Search for the cell housing the specified text and yield its [x, y] center coordinate. 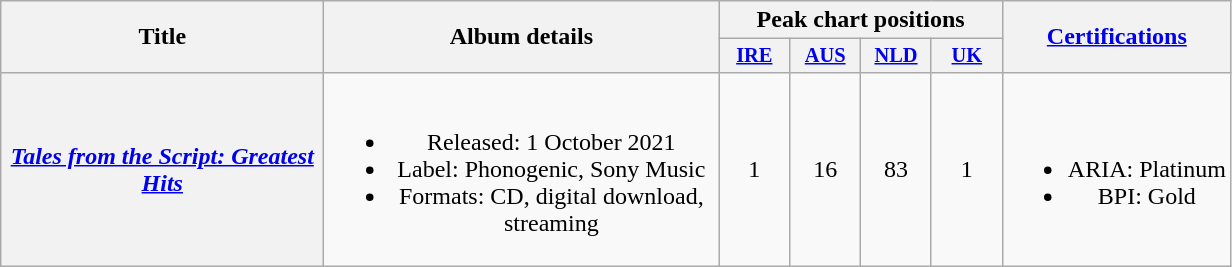
Album details [522, 37]
Certifications [1116, 37]
Title [162, 37]
Tales from the Script: Greatest Hits [162, 169]
Peak chart positions [860, 20]
ARIA: PlatinumBPI: Gold [1116, 169]
NLD [896, 56]
16 [826, 169]
83 [896, 169]
Released: 1 October 2021Label: Phonogenic, Sony MusicFormats: CD, digital download, streaming [522, 169]
UK [966, 56]
IRE [754, 56]
AUS [826, 56]
